Find where the given text appears and provide that cell's center as [x, y] coordinate. 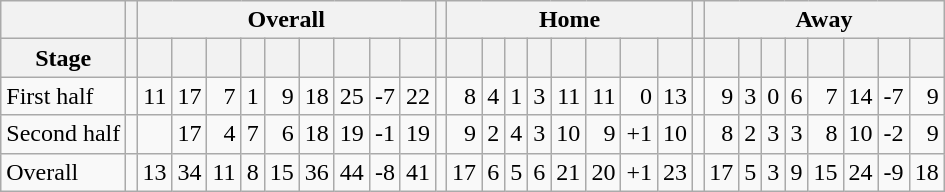
-8 [384, 172]
14 [860, 96]
First half [64, 96]
Second half [64, 134]
41 [418, 172]
Away [824, 20]
-1 [384, 134]
23 [676, 172]
-2 [894, 134]
21 [568, 172]
24 [860, 172]
22 [418, 96]
36 [316, 172]
25 [352, 96]
Stage [64, 58]
20 [604, 172]
44 [352, 172]
-9 [894, 172]
34 [190, 172]
Home [570, 20]
